Provide the [x, y] coordinate of the cell's center where the given text is located.  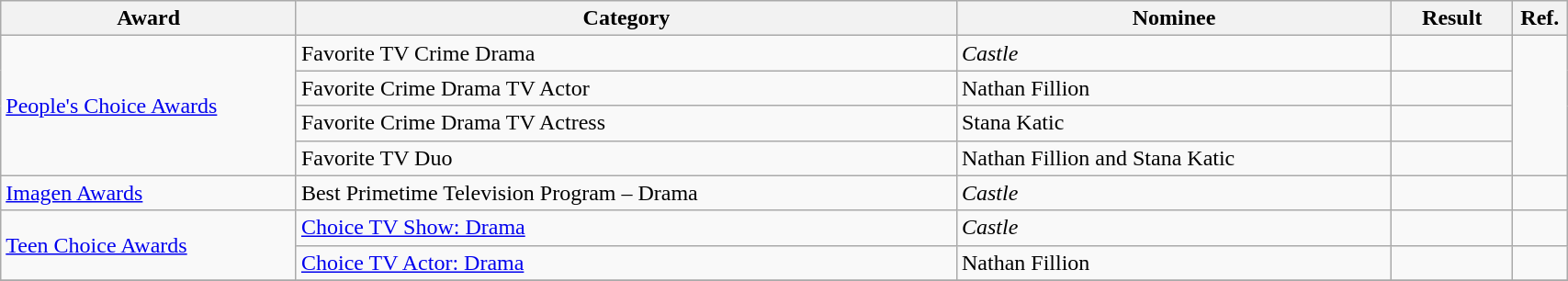
People's Choice Awards [149, 106]
Award [149, 18]
Nominee [1174, 18]
Ref. [1540, 18]
Result [1452, 18]
Choice TV Show: Drama [626, 228]
Best Primetime Television Program – Drama [626, 193]
Favorite TV Duo [626, 158]
Category [626, 18]
Favorite Crime Drama TV Actress [626, 123]
Teen Choice Awards [149, 245]
Stana Katic [1174, 123]
Favorite TV Crime Drama [626, 53]
Favorite Crime Drama TV Actor [626, 88]
Nathan Fillion and Stana Katic [1174, 158]
Imagen Awards [149, 193]
Choice TV Actor: Drama [626, 263]
